Output the (X, Y) coordinate of the center of the cell containing the given text.  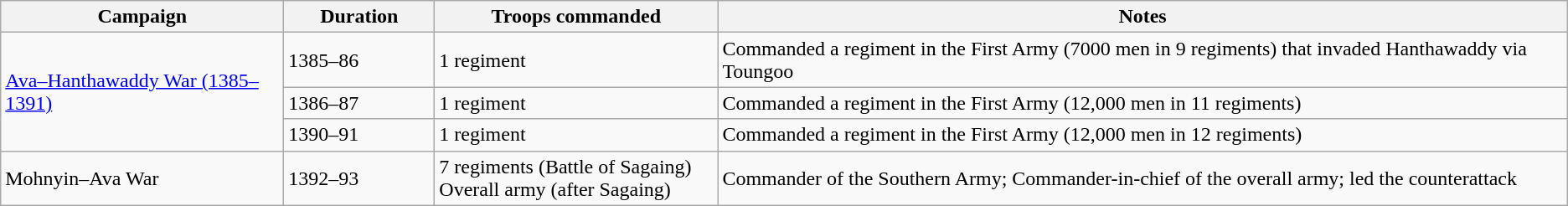
7 regiments (Battle of Sagaing) Overall army (after Sagaing) (576, 178)
Ava–Hanthawaddy War (1385–1391) (142, 92)
1385–86 (359, 60)
Campaign (142, 17)
Commanded a regiment in the First Army (7000 men in 9 regiments) that invaded Hanthawaddy via Toungoo (1142, 60)
Mohnyin–Ava War (142, 178)
Commanded a regiment in the First Army (12,000 men in 12 regiments) (1142, 135)
1386–87 (359, 103)
Duration (359, 17)
Commanded a regiment in the First Army (12,000 men in 11 regiments) (1142, 103)
Notes (1142, 17)
Troops commanded (576, 17)
Commander of the Southern Army; Commander-in-chief of the overall army; led the counterattack (1142, 178)
1392–93 (359, 178)
1390–91 (359, 135)
